Scan for the cell matching the given text and deliver its (x, y) coordinate at center. 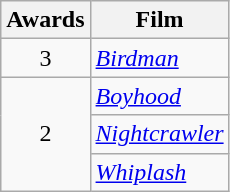
2 (46, 134)
Nightcrawler (160, 134)
Awards (46, 20)
Whiplash (160, 172)
Birdman (160, 58)
3 (46, 58)
Boyhood (160, 96)
Film (160, 20)
